Output the (x, y) coordinate of the center of the cell containing the given text.  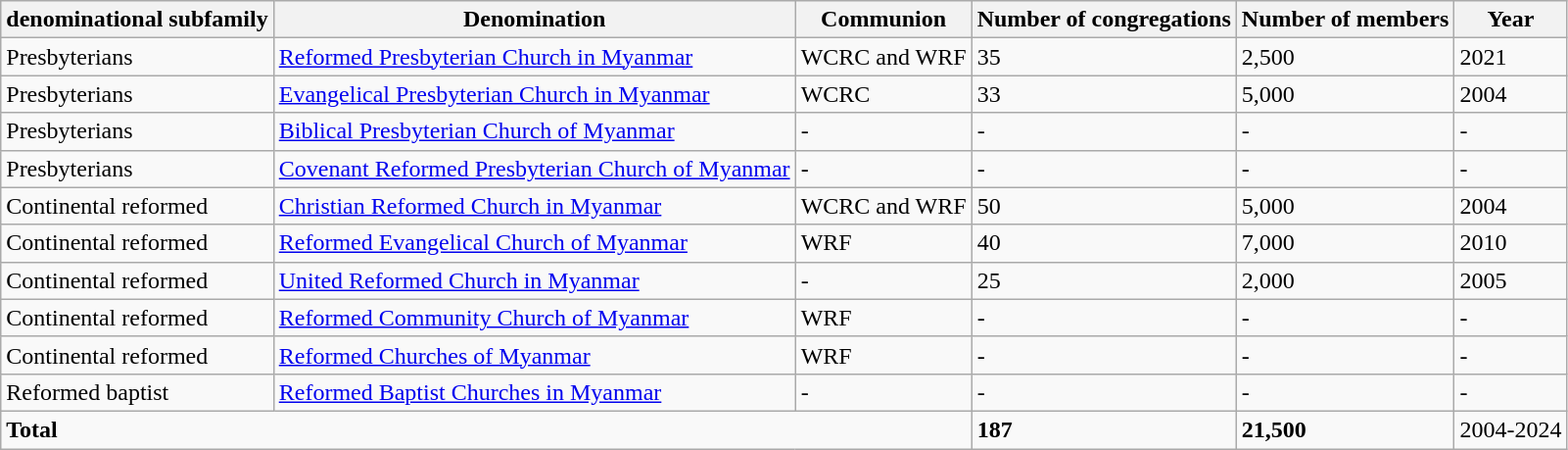
2,500 (1346, 57)
Biblical Presbyterian Church of Myanmar (535, 131)
21,500 (1346, 429)
Number of members (1346, 20)
United Reformed Church in Myanmar (535, 280)
35 (1104, 57)
Reformed Evangelical Church of Myanmar (535, 243)
187 (1104, 429)
40 (1104, 243)
7,000 (1346, 243)
Covenant Reformed Presbyterian Church of Myanmar (535, 169)
WCRC (883, 94)
Denomination (535, 20)
Reformed Presbyterian Church in Myanmar (535, 57)
Reformed Community Church of Myanmar (535, 318)
Communion (883, 20)
50 (1104, 206)
Reformed baptist (137, 392)
Reformed Baptist Churches in Myanmar (535, 392)
2010 (1510, 243)
Reformed Churches of Myanmar (535, 355)
33 (1104, 94)
2004-2024 (1510, 429)
2005 (1510, 280)
2,000 (1346, 280)
Evangelical Presbyterian Church in Myanmar (535, 94)
Total (486, 429)
Year (1510, 20)
Christian Reformed Church in Myanmar (535, 206)
Number of congregations (1104, 20)
25 (1104, 280)
denominational subfamily (137, 20)
2021 (1510, 57)
